From the cell containing the given text, extract its center point as [X, Y] coordinate. 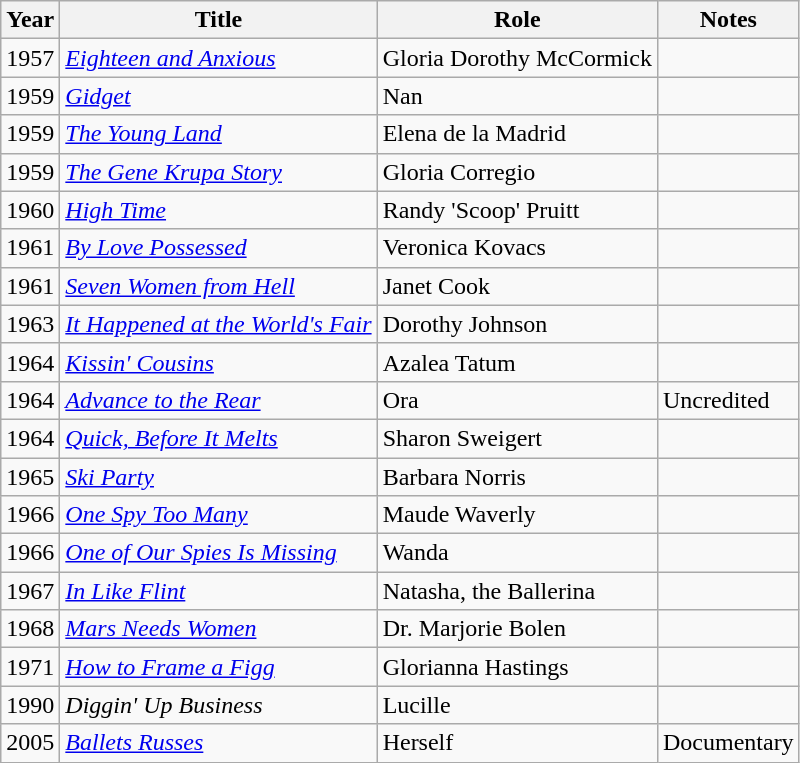
Maude Waverly [517, 515]
Ski Party [218, 477]
Seven Women from Hell [218, 286]
Ballets Russes [218, 743]
The Gene Krupa Story [218, 172]
Glorianna Hastings [517, 667]
Mars Needs Women [218, 629]
Kissin' Cousins [218, 362]
Diggin' Up Business [218, 705]
Natasha, the Ballerina [517, 591]
1963 [30, 324]
Nan [517, 96]
Dorothy Johnson [517, 324]
Barbara Norris [517, 477]
Veronica Kovacs [517, 248]
Ora [517, 400]
Eighteen and Anxious [218, 58]
How to Frame a Figg [218, 667]
1990 [30, 705]
Janet Cook [517, 286]
Documentary [728, 743]
Herself [517, 743]
Gloria Dorothy McCormick [517, 58]
Gloria Corregio [517, 172]
Sharon Sweigert [517, 438]
1960 [30, 210]
By Love Possessed [218, 248]
Dr. Marjorie Bolen [517, 629]
1968 [30, 629]
Gidget [218, 96]
Wanda [517, 553]
1971 [30, 667]
Notes [728, 20]
Advance to the Rear [218, 400]
Year [30, 20]
Lucille [517, 705]
Elena de la Madrid [517, 134]
Azalea Tatum [517, 362]
In Like Flint [218, 591]
Role [517, 20]
2005 [30, 743]
Uncredited [728, 400]
High Time [218, 210]
One Spy Too Many [218, 515]
Randy 'Scoop' Pruitt [517, 210]
1965 [30, 477]
Title [218, 20]
The Young Land [218, 134]
One of Our Spies Is Missing [218, 553]
1967 [30, 591]
Quick, Before It Melts [218, 438]
It Happened at the World's Fair [218, 324]
1957 [30, 58]
